Return the [x, y] coordinate for the center point of the cell that contains the specified text.  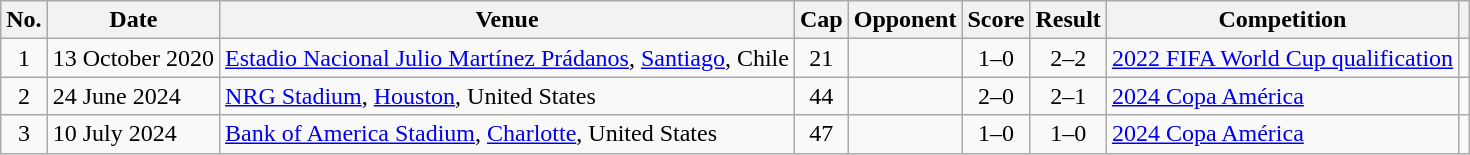
2–0 [996, 96]
1 [24, 58]
Competition [1282, 20]
Date [133, 20]
NRG Stadium, Houston, United States [508, 96]
Opponent [905, 20]
13 October 2020 [133, 58]
Result [1068, 20]
Bank of America Stadium, Charlotte, United States [508, 134]
2022 FIFA World Cup qualification [1282, 58]
Score [996, 20]
Estadio Nacional Julio Martínez Prádanos, Santiago, Chile [508, 58]
21 [821, 58]
47 [821, 134]
10 July 2024 [133, 134]
2 [24, 96]
2–1 [1068, 96]
44 [821, 96]
2–2 [1068, 58]
No. [24, 20]
3 [24, 134]
Venue [508, 20]
Cap [821, 20]
24 June 2024 [133, 96]
